Identify which cell holds the provided text, then report its (X, Y) central coordinate. 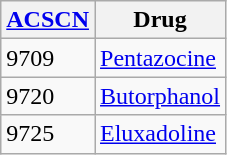
Drug (160, 20)
Pentazocine (160, 58)
9709 (48, 58)
9720 (48, 96)
Butorphanol (160, 96)
ACSCN (48, 20)
9725 (48, 134)
Eluxadoline (160, 134)
